For the text-containing cell, return its midpoint in [x, y] coordinate format. 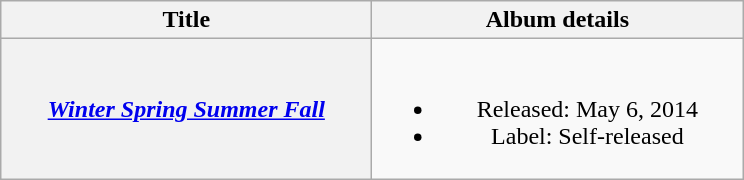
Winter Spring Summer Fall [186, 109]
Released: May 6, 2014Label: Self-released [558, 109]
Album details [558, 20]
Title [186, 20]
